Output the (X, Y) coordinate of the center of the cell containing the given text.  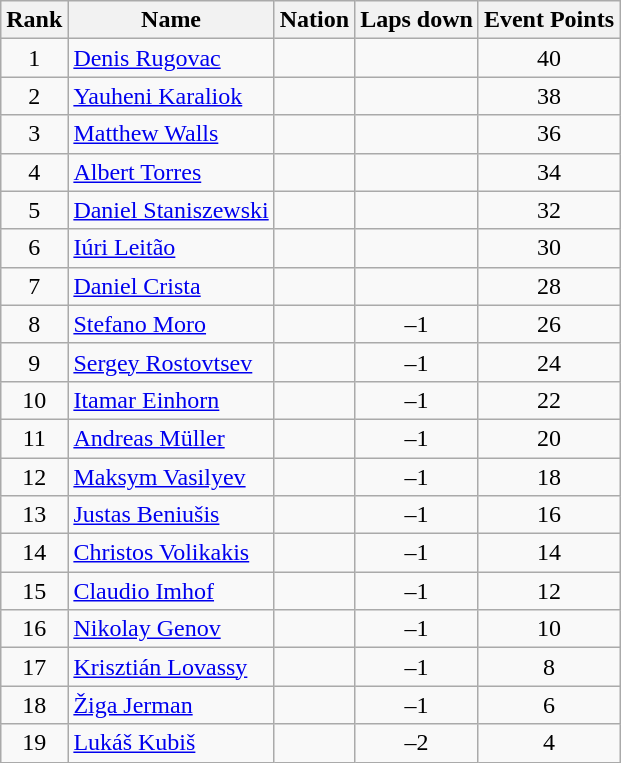
20 (548, 438)
Daniel Staniszewski (171, 210)
9 (34, 362)
Iúri Leitão (171, 248)
15 (34, 591)
–2 (417, 743)
28 (548, 286)
38 (548, 96)
17 (34, 667)
Lukáš Kubiš (171, 743)
Matthew Walls (171, 134)
13 (34, 515)
30 (548, 248)
Denis Rugovac (171, 58)
Name (171, 20)
7 (34, 286)
Stefano Moro (171, 324)
Nation (314, 20)
40 (548, 58)
Maksym Vasilyev (171, 477)
24 (548, 362)
Laps down (417, 20)
5 (34, 210)
19 (34, 743)
Nikolay Genov (171, 629)
11 (34, 438)
36 (548, 134)
Justas Beniušis (171, 515)
Daniel Crista (171, 286)
Yauheni Karaliok (171, 96)
Itamar Einhorn (171, 400)
Albert Torres (171, 172)
Rank (34, 20)
1 (34, 58)
Krisztián Lovassy (171, 667)
Sergey Rostovtsev (171, 362)
Christos Volikakis (171, 553)
Žiga Jerman (171, 705)
22 (548, 400)
34 (548, 172)
32 (548, 210)
Event Points (548, 20)
Claudio Imhof (171, 591)
2 (34, 96)
Andreas Müller (171, 438)
26 (548, 324)
3 (34, 134)
